Detect which cell encompasses the target text, then output its [X, Y] center coordinate. 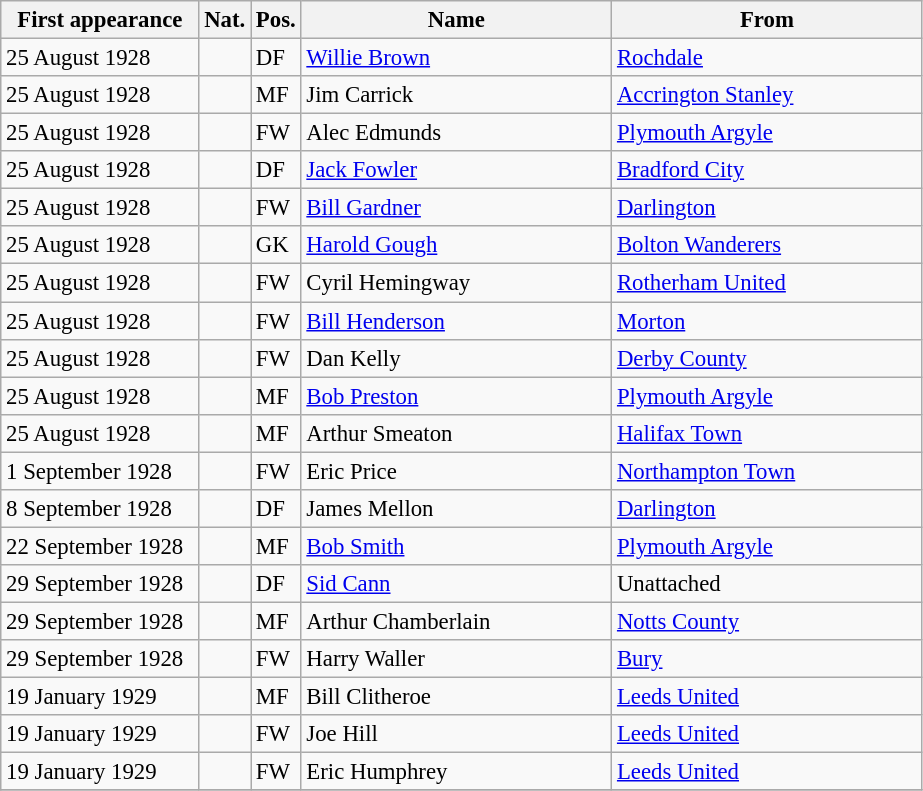
1 September 1928 [100, 471]
Arthur Chamberlain [456, 621]
Dan Kelly [456, 358]
Derby County [768, 358]
Eric Humphrey [456, 772]
Bob Preston [456, 396]
Rochdale [768, 58]
Bill Gardner [456, 208]
From [768, 20]
Jim Carrick [456, 95]
Rotherham United [768, 283]
Bury [768, 659]
Arthur Smeaton [456, 433]
Bill Clitheroe [456, 697]
Harold Gough [456, 245]
Willie Brown [456, 58]
Cyril Hemingway [456, 283]
Harry Waller [456, 659]
Bill Henderson [456, 321]
Bolton Wanderers [768, 245]
Pos. [276, 20]
8 September 1928 [100, 509]
James Mellon [456, 509]
First appearance [100, 20]
Joe Hill [456, 734]
GK [276, 245]
Bob Smith [456, 546]
Name [456, 20]
22 September 1928 [100, 546]
Northampton Town [768, 471]
Notts County [768, 621]
Eric Price [456, 471]
Unattached [768, 584]
Sid Cann [456, 584]
Halifax Town [768, 433]
Alec Edmunds [456, 133]
Nat. [225, 20]
Jack Fowler [456, 170]
Morton [768, 321]
Accrington Stanley [768, 95]
Bradford City [768, 170]
